Scan for the cell matching the given text and deliver its [X, Y] coordinate at center. 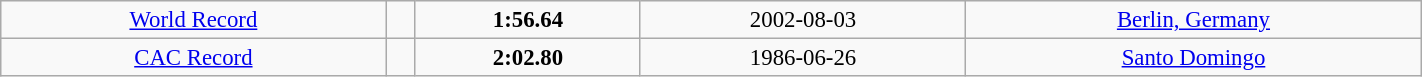
World Record [194, 20]
2002-08-03 [802, 20]
Berlin, Germany [1194, 20]
2:02.80 [528, 58]
1986-06-26 [802, 58]
CAC Record [194, 58]
Santo Domingo [1194, 58]
1:56.64 [528, 20]
